Output the [x, y] coordinate of the center of the cell containing the given text.  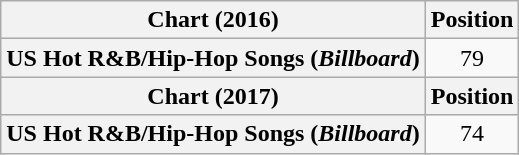
74 [472, 134]
Chart (2017) [213, 96]
79 [472, 58]
Chart (2016) [213, 20]
